Search for the cell housing the specified text and yield its [x, y] center coordinate. 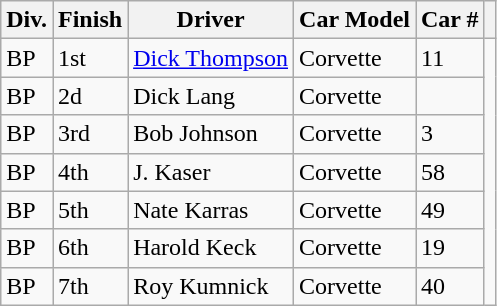
58 [450, 172]
5th [90, 210]
Harold Keck [211, 248]
Finish [90, 20]
Car Model [355, 20]
Bob Johnson [211, 134]
3 [450, 134]
49 [450, 210]
Nate Karras [211, 210]
6th [90, 248]
3rd [90, 134]
2d [90, 96]
Roy Kumnick [211, 286]
Div. [27, 20]
Driver [211, 20]
19 [450, 248]
1st [90, 58]
7th [90, 286]
11 [450, 58]
Car # [450, 20]
Dick Lang [211, 96]
4th [90, 172]
J. Kaser [211, 172]
Dick Thompson [211, 58]
40 [450, 286]
